Output the (X, Y) coordinate of the center of the cell containing the given text.  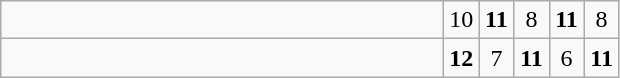
10 (462, 20)
12 (462, 58)
6 (566, 58)
7 (496, 58)
